Find where the given text appears and provide that cell's center as (X, Y) coordinate. 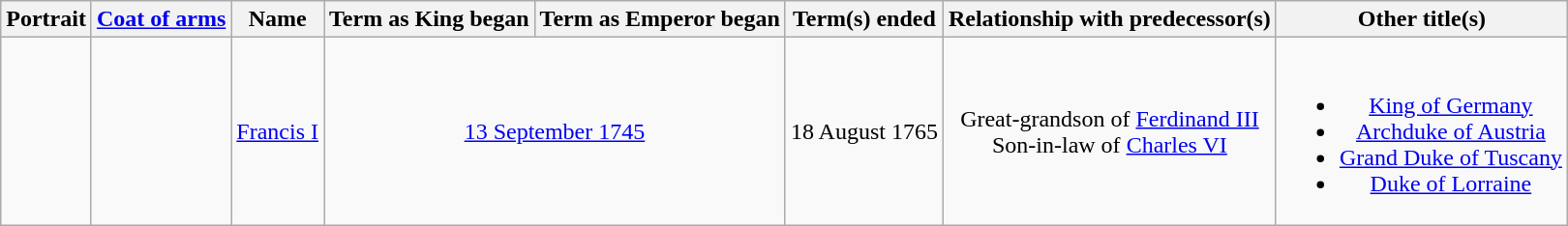
Name (278, 19)
Relationship with predecessor(s) (1109, 19)
18 August 1765 (863, 131)
Term as King began (430, 19)
Great-grandson of Ferdinand IIISon-in-law of Charles VI (1109, 131)
Coat of arms (161, 19)
Term(s) ended (863, 19)
Portrait (46, 19)
King of GermanyArchduke of AustriaGrand Duke of TuscanyDuke of Lorraine (1421, 131)
Other title(s) (1421, 19)
Francis I (278, 131)
Term as Emperor began (660, 19)
13 September 1745 (556, 131)
